Find where the given text appears and provide that cell's center as [x, y] coordinate. 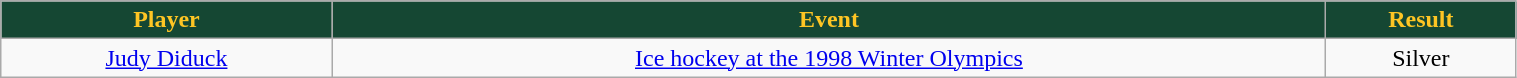
Ice hockey at the 1998 Winter Olympics [829, 58]
Silver [1421, 58]
Player [166, 20]
Result [1421, 20]
Judy Diduck [166, 58]
Event [829, 20]
